Detect which cell encompasses the target text, then output its (x, y) center coordinate. 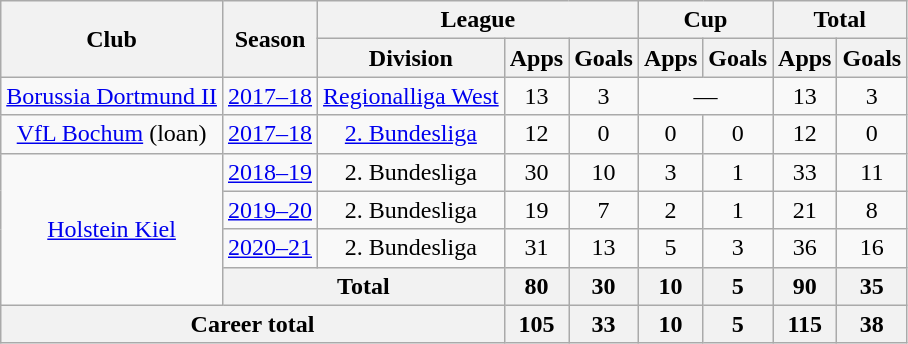
League (478, 20)
105 (536, 324)
Cup (705, 20)
35 (872, 286)
38 (872, 324)
90 (805, 286)
16 (872, 248)
VfL Bochum (loan) (112, 134)
Borussia Dortmund II (112, 96)
7 (604, 210)
— (705, 96)
Holstein Kiel (112, 229)
2020–21 (270, 248)
19 (536, 210)
Season (270, 39)
Career total (252, 324)
11 (872, 172)
Club (112, 39)
Division (412, 58)
80 (536, 286)
2 (670, 210)
21 (805, 210)
36 (805, 248)
Regionalliga West (412, 96)
2019–20 (270, 210)
8 (872, 210)
31 (536, 248)
2018–19 (270, 172)
115 (805, 324)
